Identify which cell holds the provided text, then report its [x, y] central coordinate. 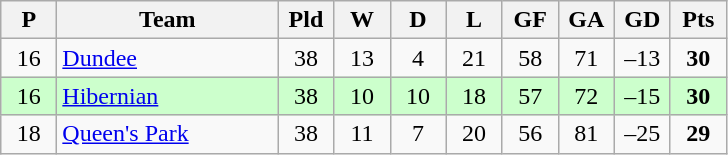
D [418, 20]
56 [530, 134]
Queen's Park [168, 134]
Hibernian [168, 96]
P [29, 20]
58 [530, 58]
81 [586, 134]
20 [474, 134]
57 [530, 96]
W [362, 20]
Pld [306, 20]
–25 [642, 134]
29 [698, 134]
71 [586, 58]
13 [362, 58]
11 [362, 134]
72 [586, 96]
GD [642, 20]
Dundee [168, 58]
GF [530, 20]
GA [586, 20]
–15 [642, 96]
Pts [698, 20]
–13 [642, 58]
4 [418, 58]
7 [418, 134]
Team [168, 20]
21 [474, 58]
L [474, 20]
